Search for the cell housing the specified text and yield its [x, y] center coordinate. 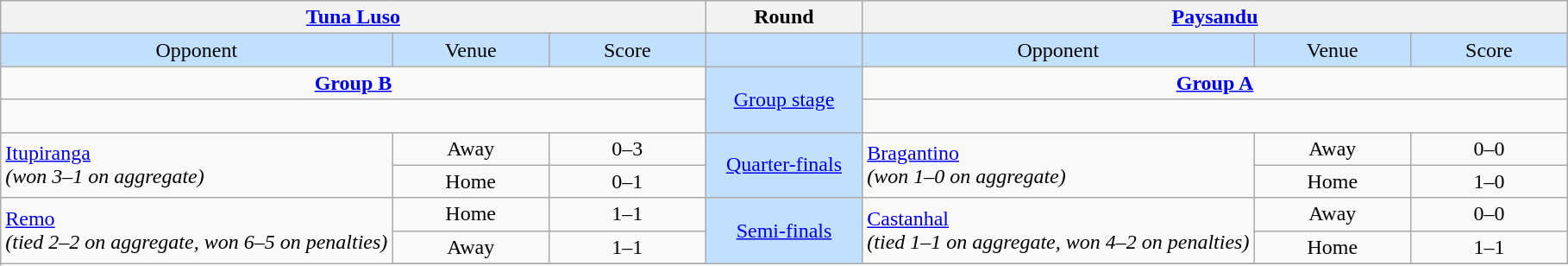
Itupiranga(won 3–1 on aggregate) [197, 165]
Castanhal(tied 1–1 on aggregate, won 4–2 on penalties) [1058, 231]
0–3 [628, 149]
Group stage [784, 99]
Group B [354, 83]
1–0 [1490, 181]
Remo(tied 2–2 on aggregate, won 6–5 on penalties) [197, 231]
Round [784, 17]
Bragantino(won 1–0 on aggregate) [1058, 165]
Semi-finals [784, 231]
Paysandu [1214, 17]
0–1 [628, 181]
Tuna Luso [354, 17]
Quarter-finals [784, 165]
Group A [1214, 83]
